Pinpoint the cell where the given text exists, returning its (X, Y) midpoint coordinate. 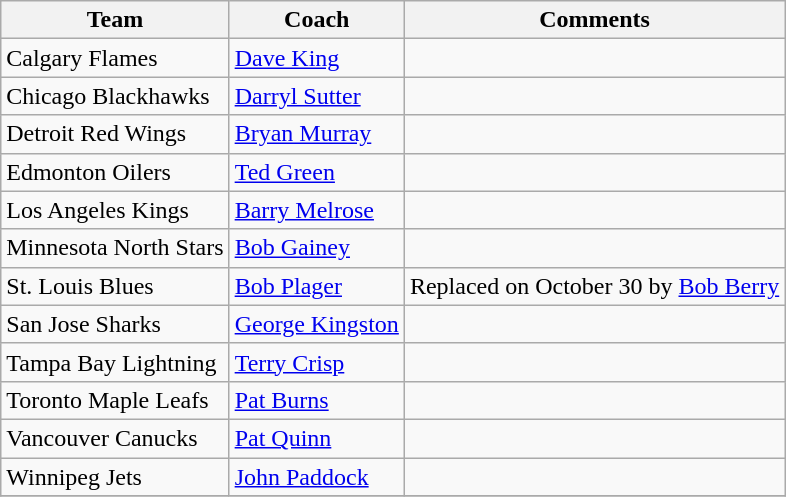
Toronto Maple Leafs (115, 400)
Team (115, 20)
Bob Plager (316, 286)
Pat Burns (316, 400)
George Kingston (316, 324)
Los Angeles Kings (115, 210)
Chicago Blackhawks (115, 96)
John Paddock (316, 477)
Darryl Sutter (316, 96)
Tampa Bay Lightning (115, 362)
Pat Quinn (316, 438)
Comments (594, 20)
Dave King (316, 58)
Detroit Red Wings (115, 134)
Bob Gainey (316, 248)
San Jose Sharks (115, 324)
St. Louis Blues (115, 286)
Bryan Murray (316, 134)
Minnesota North Stars (115, 248)
Replaced on October 30 by Bob Berry (594, 286)
Coach (316, 20)
Winnipeg Jets (115, 477)
Edmonton Oilers (115, 172)
Calgary Flames (115, 58)
Barry Melrose (316, 210)
Terry Crisp (316, 362)
Ted Green (316, 172)
Vancouver Canucks (115, 438)
